Output the [X, Y] coordinate of the center of the cell containing the given text.  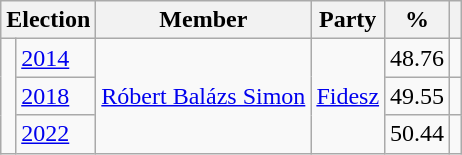
Election [48, 20]
48.76 [418, 58]
2022 [56, 134]
Member [204, 20]
50.44 [418, 134]
Party [348, 20]
2014 [56, 58]
49.55 [418, 96]
Fidesz [348, 96]
Róbert Balázs Simon [204, 96]
2018 [56, 96]
% [418, 20]
